Output the (X, Y) coordinate of the center of the cell containing the given text.  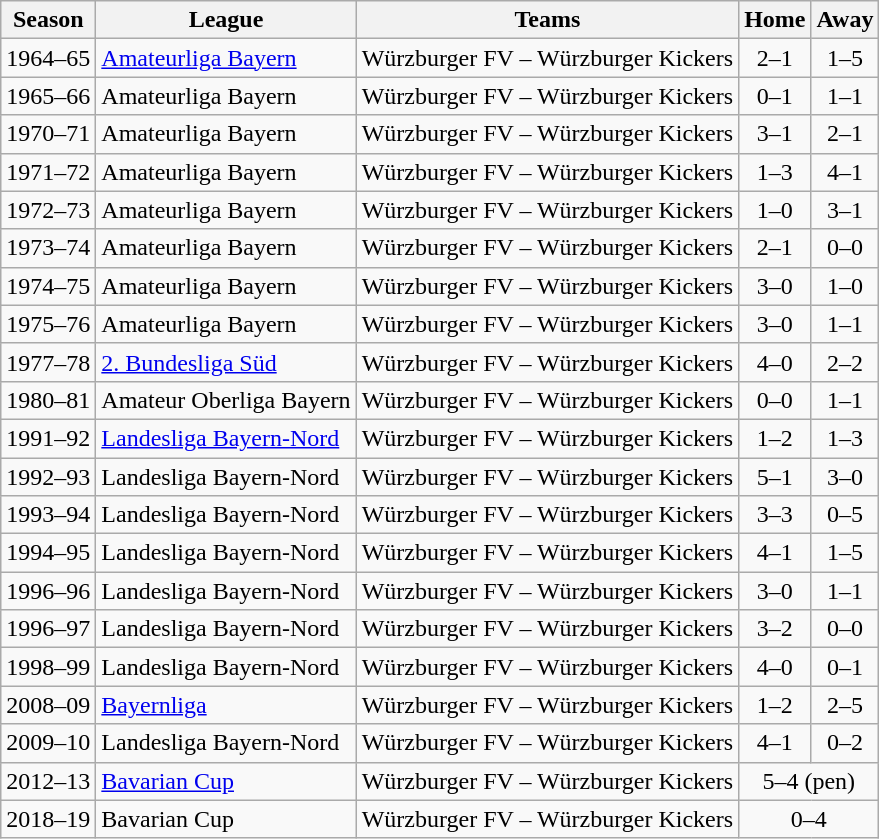
Home (775, 20)
5–4 (pen) (809, 781)
Teams (548, 20)
Season (48, 20)
3–3 (775, 515)
Bayernliga (226, 705)
1965–66 (48, 96)
2. Bundesliga Süd (226, 362)
2–5 (845, 705)
1993–94 (48, 515)
1972–73 (48, 210)
1980–81 (48, 400)
2009–10 (48, 743)
0–5 (845, 515)
0–4 (809, 819)
Amateur Oberliga Bayern (226, 400)
1998–99 (48, 667)
3–2 (775, 629)
2018–19 (48, 819)
1991–92 (48, 438)
1996–97 (48, 629)
1964–65 (48, 58)
League (226, 20)
1977–78 (48, 362)
2–2 (845, 362)
1992–93 (48, 477)
1994–95 (48, 553)
1974–75 (48, 286)
1996–96 (48, 591)
0–2 (845, 743)
1973–74 (48, 248)
2008–09 (48, 705)
1975–76 (48, 324)
Away (845, 20)
2012–13 (48, 781)
1970–71 (48, 134)
5–1 (775, 477)
1971–72 (48, 172)
